Locate the cell with the specified text and output its (x, y) center coordinate. 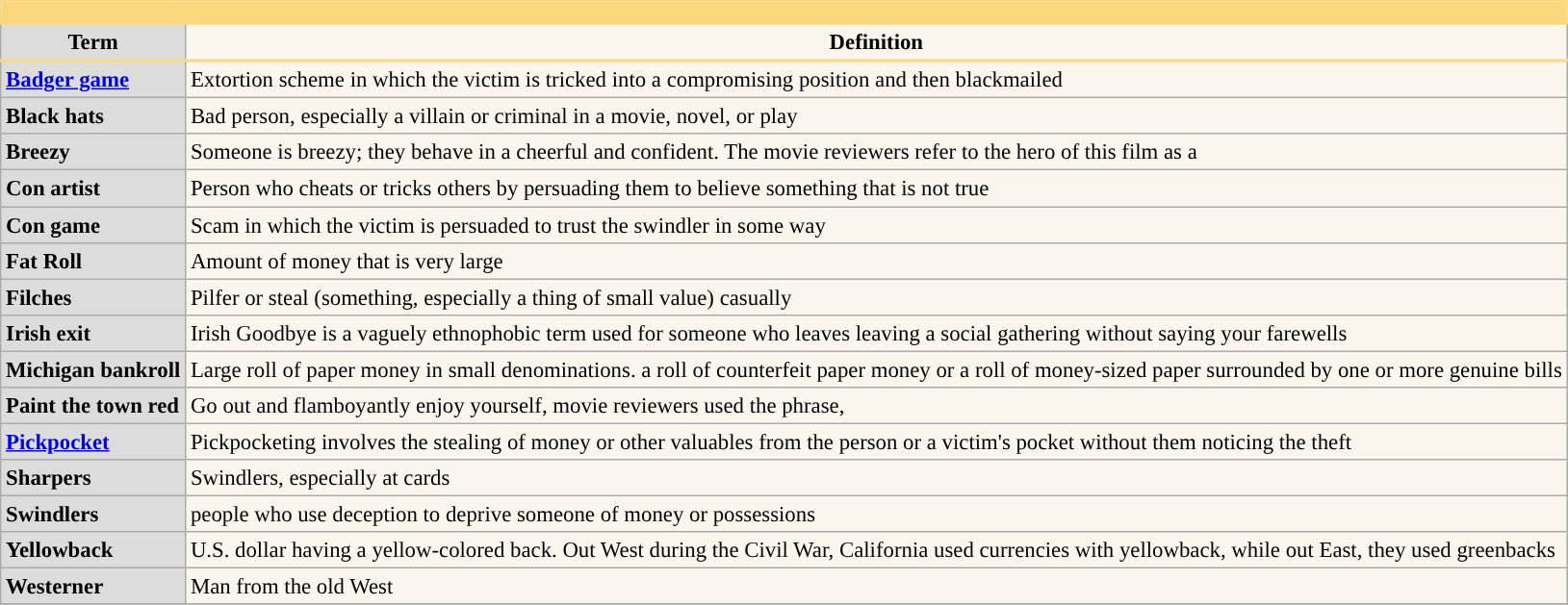
Con artist (93, 189)
Swindlers, especially at cards (877, 478)
Man from the old West (877, 587)
Yellowback (93, 550)
Con game (93, 225)
Term (93, 42)
Pickpocket (93, 441)
Go out and flamboyantly enjoy yourself, movie reviewers used the phrase, (877, 406)
Bad person, especially a villain or criminal in a movie, novel, or play (877, 116)
Fat Roll (93, 261)
Someone is breezy; they behave in a cheerful and confident. The movie reviewers refer to the hero of this film as a (877, 153)
Michigan bankroll (93, 369)
Swindlers (93, 514)
Filches (93, 297)
Irish Goodbye is a vaguely ethnophobic term used for someone who leaves leaving a social gathering without saying your farewells (877, 333)
Pickpocketing involves the stealing of money or other valuables from the person or a victim's pocket without them noticing the theft (877, 441)
Amount of money that is very large (877, 261)
Person who cheats or tricks others by persuading them to believe something that is not true (877, 189)
Westerner (93, 587)
Black hats (93, 116)
Scam in which the victim is persuaded to trust the swindler in some way (877, 225)
Sharpers (93, 478)
Paint the town red (93, 406)
Badger game (93, 80)
Breezy (93, 153)
Pilfer or steal (something, especially a thing of small value) casually (877, 297)
people who use deception to deprive someone of money or possessions (877, 514)
Definition (877, 42)
Extortion scheme in which the victim is tricked into a compromising position and then blackmailed (877, 80)
Irish exit (93, 333)
